Determine the [x, y] coordinate at the center of the cell enclosing the given text.  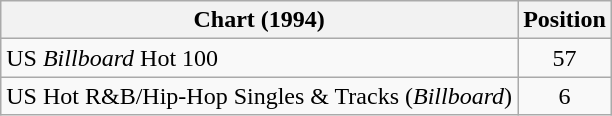
6 [565, 96]
US Hot R&B/Hip-Hop Singles & Tracks (Billboard) [260, 96]
US Billboard Hot 100 [260, 58]
57 [565, 58]
Position [565, 20]
Chart (1994) [260, 20]
